Output the (X, Y) coordinate of the center of the cell containing the given text.  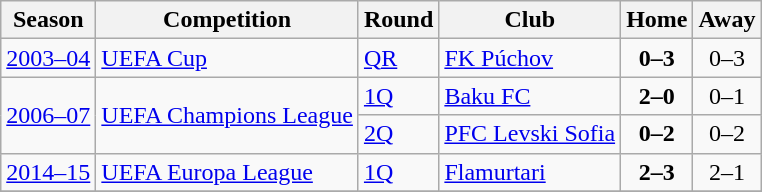
2–0 (657, 96)
UEFA Europa League (228, 172)
Flamurtari (530, 172)
2006–07 (48, 115)
2003–04 (48, 58)
Away (727, 20)
Round (398, 20)
PFC Levski Sofia (530, 134)
Baku FC (530, 96)
2Q (398, 134)
Home (657, 20)
QR (398, 58)
UEFA Cup (228, 58)
2014–15 (48, 172)
2–3 (657, 172)
2–1 (727, 172)
Season (48, 20)
0–1 (727, 96)
FK Púchov (530, 58)
Club (530, 20)
Competition (228, 20)
UEFA Champions League (228, 115)
